For the text-containing cell, return its midpoint in [x, y] coordinate format. 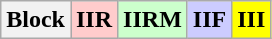
IIF [209, 20]
IIR [94, 20]
III [252, 20]
IIRM [153, 20]
Block [36, 20]
